Return [X, Y] of the center of cell containing provided text 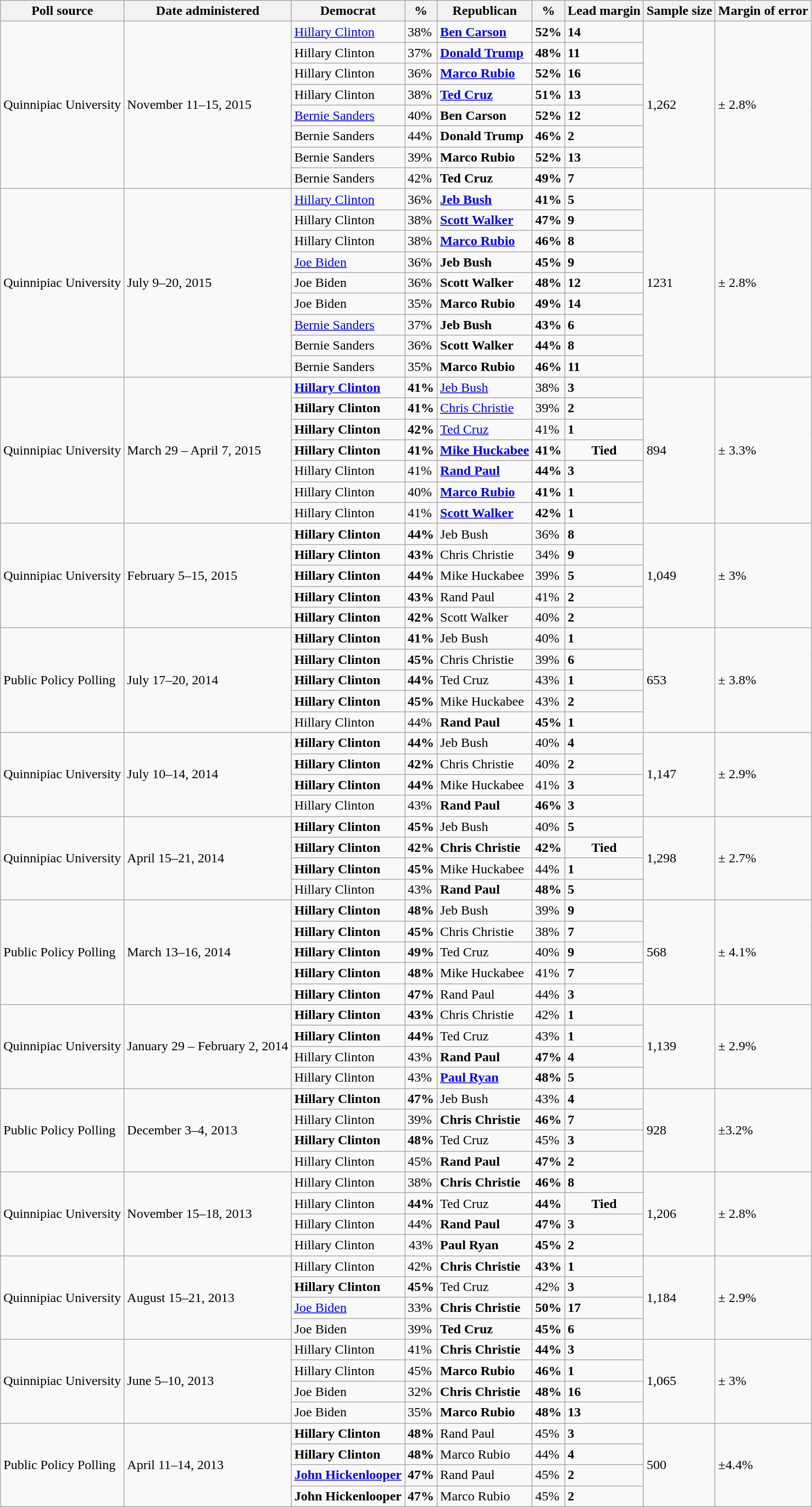
50% [548, 1308]
± 3.8% [764, 680]
July 17–20, 2014 [208, 680]
34% [548, 555]
1,206 [679, 1214]
1,262 [679, 105]
568 [679, 952]
July 9–20, 2015 [208, 282]
±4.4% [764, 1465]
51% [548, 95]
17 [604, 1308]
928 [679, 1130]
1,298 [679, 858]
November 15–18, 2013 [208, 1214]
Sample size [679, 11]
June 5–10, 2013 [208, 1381]
894 [679, 450]
January 29 – February 2, 2014 [208, 1046]
Lead margin [604, 11]
December 3–4, 2013 [208, 1130]
1,184 [679, 1297]
500 [679, 1465]
653 [679, 680]
Democrat [348, 11]
33% [421, 1308]
1,139 [679, 1046]
Poll source [63, 11]
Margin of error [764, 11]
± 2.7% [764, 858]
1,049 [679, 575]
1,065 [679, 1381]
Republican [485, 11]
1,147 [679, 774]
March 29 – April 7, 2015 [208, 450]
32% [421, 1392]
± 3.3% [764, 450]
February 5–15, 2015 [208, 575]
Date administered [208, 11]
August 15–21, 2013 [208, 1297]
November 11–15, 2015 [208, 105]
±3.2% [764, 1130]
March 13–16, 2014 [208, 952]
1231 [679, 282]
July 10–14, 2014 [208, 774]
± 4.1% [764, 952]
April 11–14, 2013 [208, 1465]
April 15–21, 2014 [208, 858]
